From the cell containing the given text, extract its center point as [X, Y] coordinate. 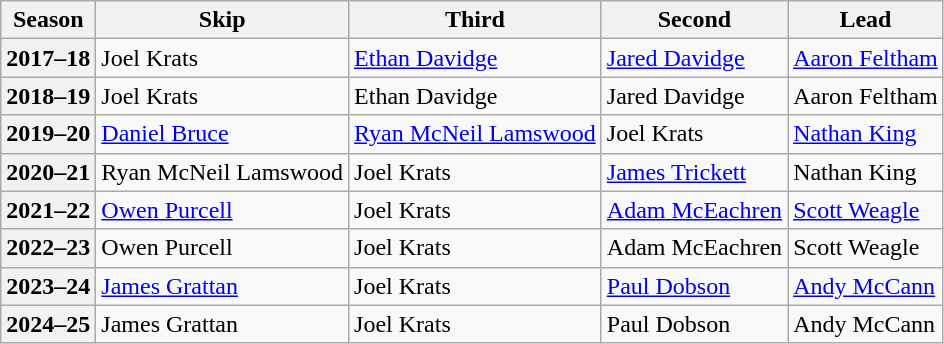
Third [476, 20]
2019–20 [48, 134]
Second [694, 20]
2018–19 [48, 96]
Skip [222, 20]
2022–23 [48, 248]
2023–24 [48, 286]
Lead [866, 20]
2024–25 [48, 324]
Daniel Bruce [222, 134]
James Trickett [694, 172]
2021–22 [48, 210]
Season [48, 20]
2020–21 [48, 172]
2017–18 [48, 58]
